Pinpoint the cell where the given text exists, returning its (X, Y) midpoint coordinate. 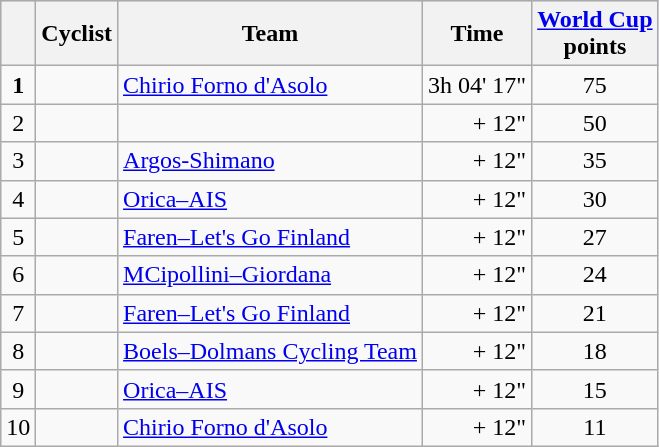
Cyclist (77, 34)
30 (595, 199)
50 (595, 123)
75 (595, 85)
Boels–Dolmans Cycling Team (270, 351)
11 (595, 427)
10 (18, 427)
27 (595, 237)
18 (595, 351)
Team (270, 34)
World Cuppoints (595, 34)
2 (18, 123)
Time (476, 34)
15 (595, 389)
9 (18, 389)
3h 04' 17" (476, 85)
4 (18, 199)
MCipollini–Giordana (270, 275)
7 (18, 313)
24 (595, 275)
1 (18, 85)
Argos-Shimano (270, 161)
6 (18, 275)
21 (595, 313)
3 (18, 161)
35 (595, 161)
8 (18, 351)
5 (18, 237)
